Output the [X, Y] coordinate of the center of the cell containing the given text.  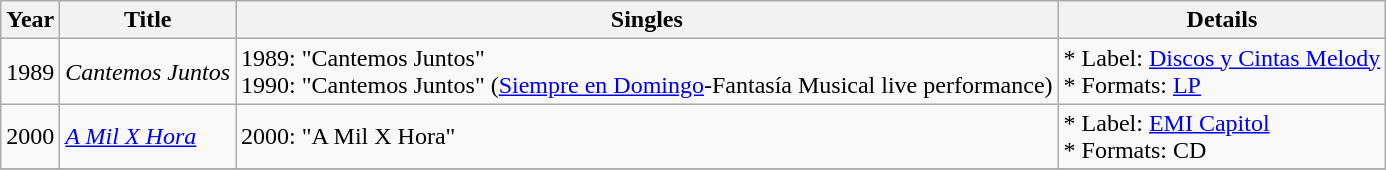
2000 [30, 136]
2000: "A Mil X Hora" [648, 136]
* Label: EMI Capitol * Formats: CD [1222, 136]
Singles [648, 20]
1989 [30, 72]
* Label: Discos y Cintas Melody * Formats: LP [1222, 72]
1989: "Cantemos Juntos" 1990: "Cantemos Juntos" (Siempre en Domingo-Fantasía Musical live performance) [648, 72]
Details [1222, 20]
Title [148, 20]
Cantemos Juntos [148, 72]
A Mil X Hora [148, 136]
Year [30, 20]
